Return [x, y] of the center of cell containing provided text 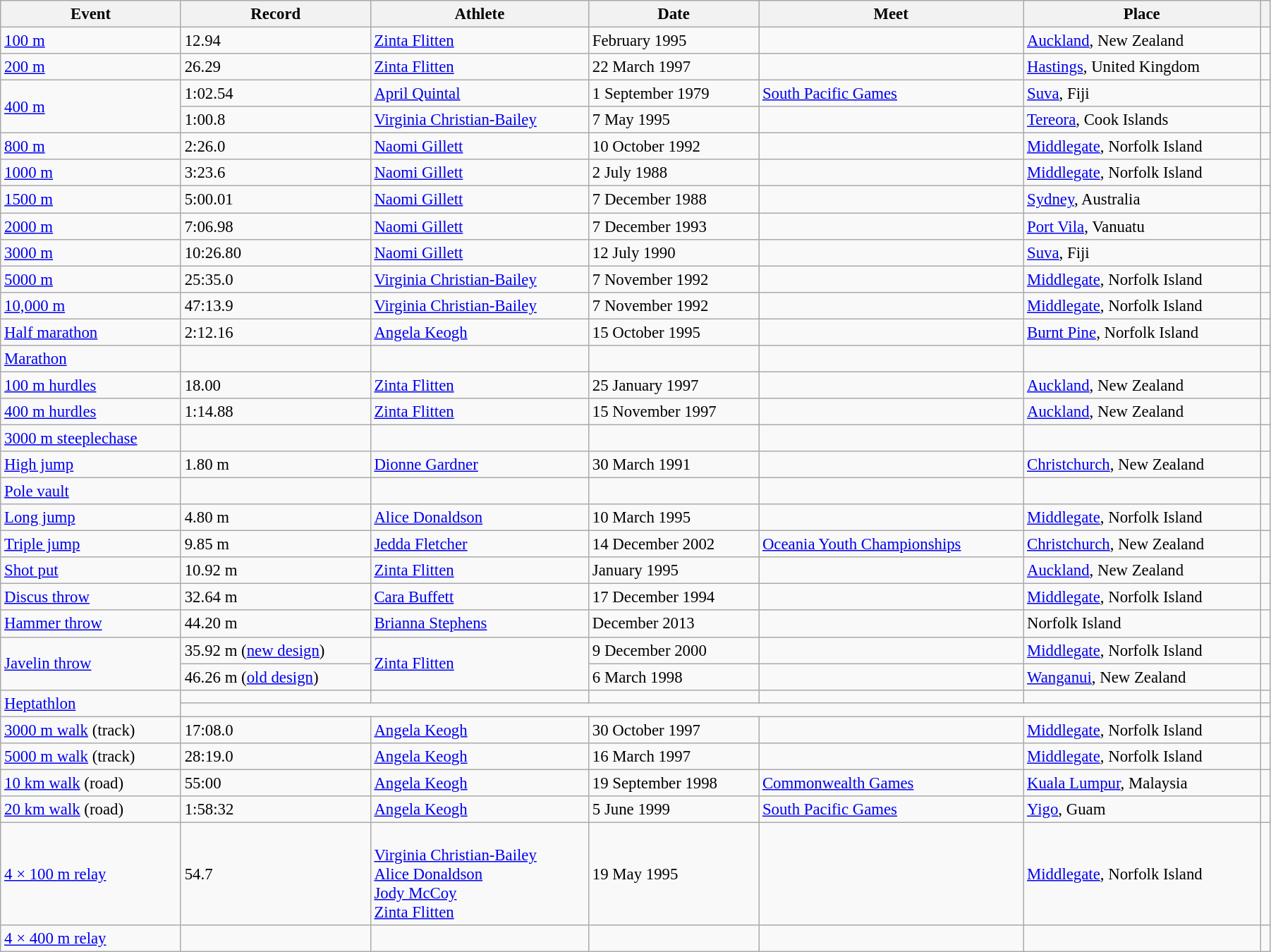
1500 m [91, 200]
3000 m [91, 252]
Sydney, Australia [1142, 200]
5 June 1999 [674, 810]
1:02.54 [275, 94]
100 m hurdles [91, 385]
10 October 1992 [674, 147]
400 m hurdles [91, 412]
800 m [91, 147]
26.29 [275, 67]
Commonwealth Games [892, 783]
7:06.98 [275, 226]
April Quintal [480, 94]
Dionne Gardner [480, 465]
3000 m steeplechase [91, 438]
30 October 1997 [674, 730]
15 October 1995 [674, 332]
1:58:32 [275, 810]
100 m [91, 41]
14 December 2002 [674, 544]
200 m [91, 67]
9.85 m [275, 544]
10:26.80 [275, 252]
30 March 1991 [674, 465]
17 December 1994 [674, 597]
Jedda Fletcher [480, 544]
16 March 1997 [674, 757]
Norfolk Island [1142, 624]
44.20 m [275, 624]
Tereora, Cook Islands [1142, 120]
Port Vila, Vanuatu [1142, 226]
Javelin throw [91, 663]
18.00 [275, 385]
Long jump [91, 518]
Hastings, United Kingdom [1142, 67]
February 1995 [674, 41]
15 November 1997 [674, 412]
Alice Donaldson [480, 518]
5000 m walk (track) [91, 757]
Athlete [480, 14]
25 January 1997 [674, 385]
10,000 m [91, 305]
46.26 m (old design) [275, 677]
Discus throw [91, 597]
Triple jump [91, 544]
Brianna Stephens [480, 624]
Kuala Lumpur, Malaysia [1142, 783]
4 × 100 m relay [91, 874]
1.80 m [275, 465]
22 March 1997 [674, 67]
Half marathon [91, 332]
5000 m [91, 279]
12.94 [275, 41]
Virginia Christian-BaileyAlice DonaldsonJody McCoyZinta Flitten [480, 874]
28:19.0 [275, 757]
Marathon [91, 359]
55:00 [275, 783]
10 km walk (road) [91, 783]
25:35.0 [275, 279]
7 May 1995 [674, 120]
19 September 1998 [674, 783]
Event [91, 14]
5:00.01 [275, 200]
1:14.88 [275, 412]
20 km walk (road) [91, 810]
54.7 [275, 874]
1:00.8 [275, 120]
19 May 1995 [674, 874]
7 December 1993 [674, 226]
Record [275, 14]
Oceania Youth Championships [892, 544]
Shot put [91, 570]
Date [674, 14]
6 March 1998 [674, 677]
35.92 m (new design) [275, 650]
High jump [91, 465]
Hammer throw [91, 624]
2:12.16 [275, 332]
2:26.0 [275, 147]
Burnt Pine, Norfolk Island [1142, 332]
7 December 1988 [674, 200]
Cara Buffett [480, 597]
47:13.9 [275, 305]
Place [1142, 14]
10.92 m [275, 570]
10 March 1995 [674, 518]
17:08.0 [275, 730]
Yigo, Guam [1142, 810]
Wanganui, New Zealand [1142, 677]
December 2013 [674, 624]
1000 m [91, 173]
Heptathlon [91, 703]
4.80 m [275, 518]
Pole vault [91, 492]
2000 m [91, 226]
2 July 1988 [674, 173]
January 1995 [674, 570]
3000 m walk (track) [91, 730]
4 × 400 m relay [91, 939]
1 September 1979 [674, 94]
3:23.6 [275, 173]
400 m [91, 107]
9 December 2000 [674, 650]
12 July 1990 [674, 252]
Meet [892, 14]
32.64 m [275, 597]
